Capture the cell that displays the provided text and extract its (X, Y) central coordinate. 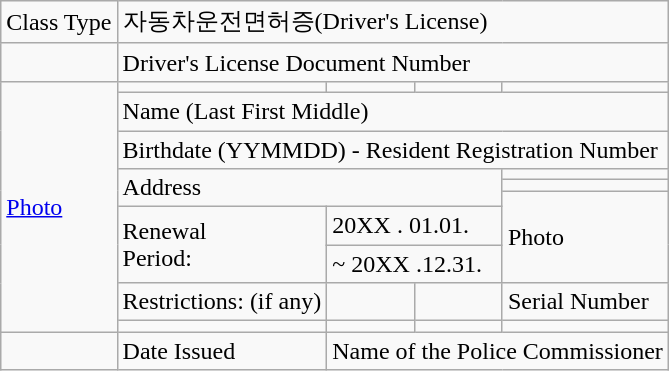
Class Type (59, 22)
Driver's License Document Number (392, 62)
RenewalPeriod: (222, 245)
Serial Number (585, 302)
~ 20XX .12.31. (415, 264)
Name of the Police Commissioner (498, 351)
Name (Last First Middle) (392, 111)
Address (310, 188)
Birthdate (YYMMDD) - Resident Registration Number (392, 149)
Restrictions: (if any) (222, 302)
20XX . 01.01. (415, 226)
자동차운전면허증(Driver's License) (392, 22)
Date Issued (222, 351)
